Output the [x, y] coordinate of the center of the cell containing the given text.  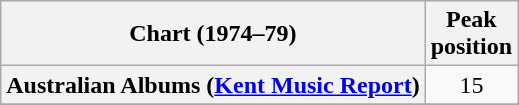
Australian Albums (Kent Music Report) [213, 85]
Peakposition [471, 34]
15 [471, 85]
Chart (1974–79) [213, 34]
